Return the [x, y] coordinate for the center point of the cell that contains the specified text.  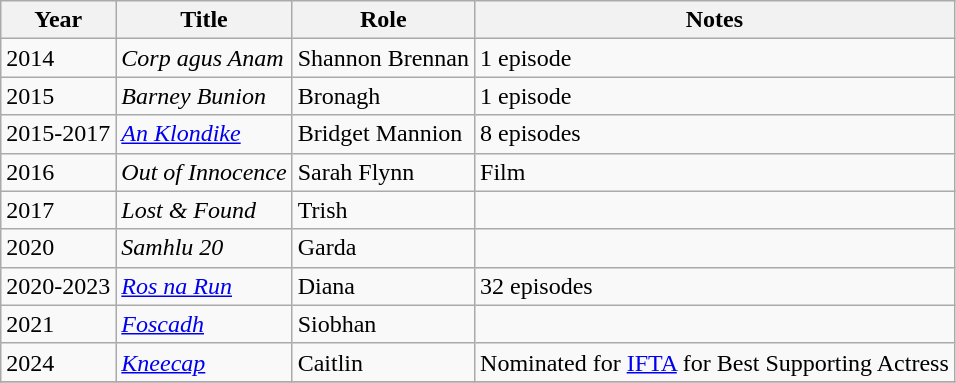
Title [204, 20]
Barney Bunion [204, 96]
Foscadh [204, 324]
Samhlu 20 [204, 248]
Shannon Brennan [383, 58]
Bridget Mannion [383, 134]
2015 [58, 96]
Role [383, 20]
Nominated for IFTA for Best Supporting Actress [715, 362]
Bronagh [383, 96]
2017 [58, 210]
Sarah Flynn [383, 172]
Diana [383, 286]
Siobhan [383, 324]
2020-2023 [58, 286]
Corp agus Anam [204, 58]
8 episodes [715, 134]
Kneecap [204, 362]
2015-2017 [58, 134]
Trish [383, 210]
2014 [58, 58]
Caitlin [383, 362]
Film [715, 172]
Year [58, 20]
Ros na Run [204, 286]
Garda [383, 248]
Lost & Found [204, 210]
2021 [58, 324]
2020 [58, 248]
Notes [715, 20]
2024 [58, 362]
Out of Innocence [204, 172]
32 episodes [715, 286]
2016 [58, 172]
An Klondike [204, 134]
